Search for the cell housing the specified text and yield its [X, Y] center coordinate. 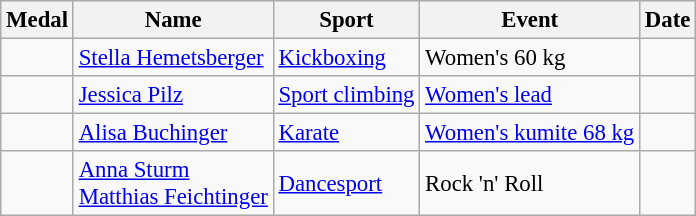
Rock 'n' Roll [530, 184]
Stella Hemetsberger [173, 58]
Sport [346, 20]
Jessica Pilz [173, 95]
Alisa Buchinger [173, 133]
Women's kumite 68 kg [530, 133]
Event [530, 20]
Dancesport [346, 184]
Name [173, 20]
Medal [38, 20]
Sport climbing [346, 95]
Anna SturmMatthias Feichtinger [173, 184]
Karate [346, 133]
Kickboxing [346, 58]
Women's 60 kg [530, 58]
Women's lead [530, 95]
Date [668, 20]
